Output the (x, y) coordinate of the center of the cell containing the given text.  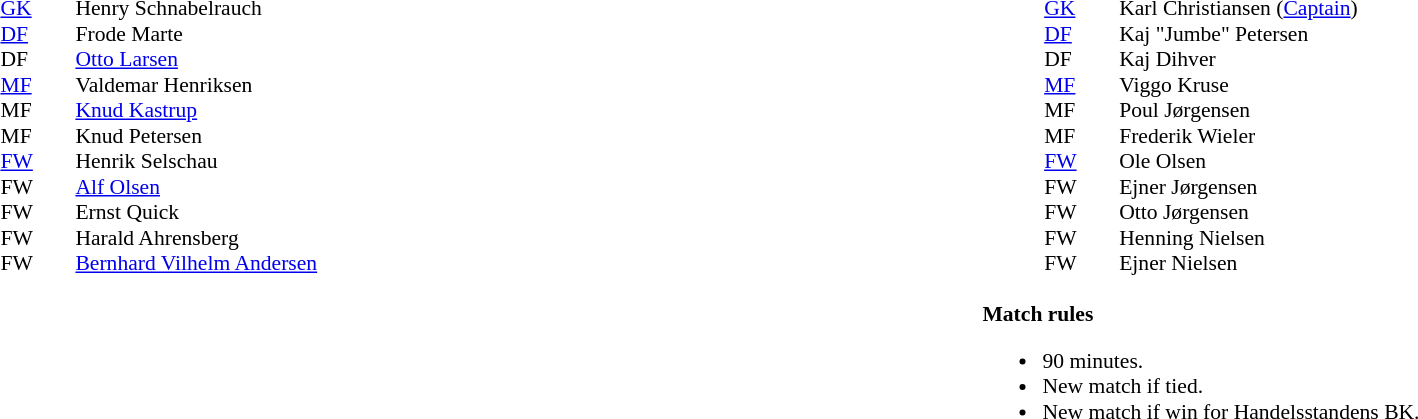
Bernhard Vilhelm Andersen (196, 263)
Kaj "Jumbe" Petersen (1238, 34)
Ejner Nielsen (1238, 263)
Kaj Dihver (1238, 59)
Henning Nielsen (1238, 238)
Otto Jørgensen (1238, 213)
Ernst Quick (196, 213)
Knud Petersen (196, 136)
Valdemar Henriksen (196, 85)
Ejner Jørgensen (1238, 187)
Knud Kastrup (196, 111)
Viggo Kruse (1238, 85)
Poul Jørgensen (1238, 111)
Henrik Selschau (196, 161)
Frode Marte (196, 34)
Otto Larsen (196, 59)
Alf Olsen (196, 187)
Ole Olsen (1238, 161)
Harald Ahrensberg (196, 238)
Frederik Wieler (1238, 136)
